For the text-containing cell, return its midpoint in (X, Y) coordinate format. 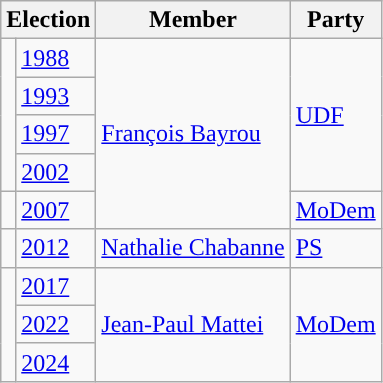
1997 (56, 134)
2024 (56, 362)
PS (336, 248)
2007 (56, 210)
Party (336, 20)
Jean-Paul Mattei (193, 324)
François Bayrou (193, 134)
UDF (336, 115)
2012 (56, 248)
2022 (56, 324)
Member (193, 20)
2017 (56, 286)
1988 (56, 58)
1993 (56, 96)
Nathalie Chabanne (193, 248)
Election (48, 20)
2002 (56, 172)
